Return the [x, y] coordinate for the center point of the cell that contains the specified text.  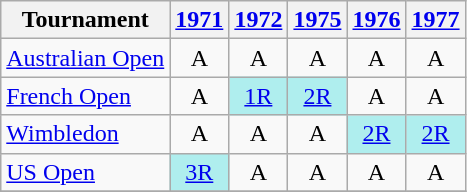
Wimbledon [86, 134]
1R [258, 96]
French Open [86, 96]
3R [200, 172]
US Open [86, 172]
1977 [436, 20]
1972 [258, 20]
1975 [318, 20]
Tournament [86, 20]
1976 [376, 20]
1971 [200, 20]
Australian Open [86, 58]
